Identify which cell holds the provided text, then report its [X, Y] central coordinate. 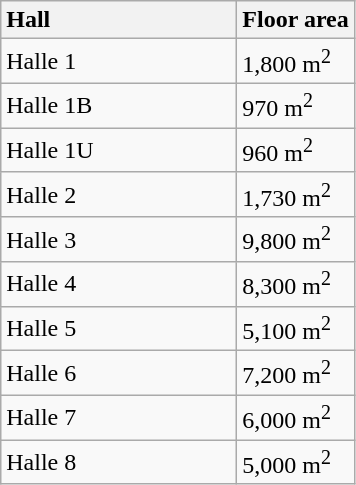
Halle 1 [119, 62]
Halle 7 [119, 418]
9,800 m2 [296, 240]
Floor area [296, 20]
Halle 1B [119, 106]
Halle 1U [119, 150]
Halle 6 [119, 374]
Halle 3 [119, 240]
5,000 m2 [296, 462]
5,100 m2 [296, 328]
1,730 m2 [296, 194]
Hall [119, 20]
6,000 m2 [296, 418]
Halle 5 [119, 328]
Halle 4 [119, 284]
Halle 8 [119, 462]
1,800 m2 [296, 62]
7,200 m2 [296, 374]
970 m2 [296, 106]
8,300 m2 [296, 284]
Halle 2 [119, 194]
960 m2 [296, 150]
